Detect which cell encompasses the target text, then output its (X, Y) center coordinate. 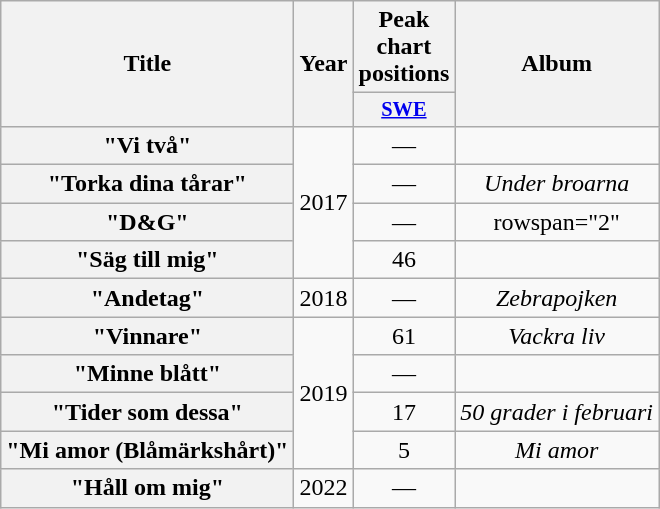
50 grader i februari (557, 412)
"Mi amor (Blåmärkshårt)" (148, 450)
"Tider som dessa" (148, 412)
2022 (324, 488)
Album (557, 64)
Vackra liv (557, 336)
61 (404, 336)
rowspan="2" (557, 222)
46 (404, 260)
Zebrapojken (557, 298)
SWE (404, 110)
17 (404, 412)
2019 (324, 393)
"Torka dina tårar" (148, 184)
"Vinnare" (148, 336)
Title (148, 64)
"Säg till mig" (148, 260)
Under broarna (557, 184)
Year (324, 64)
Peak chart positions (404, 47)
"D&G" (148, 222)
2017 (324, 202)
"Andetag" (148, 298)
2018 (324, 298)
"Vi två" (148, 145)
5 (404, 450)
"Håll om mig" (148, 488)
"Minne blått" (148, 374)
Mi amor (557, 450)
